Capture the cell that displays the provided text and extract its [x, y] central coordinate. 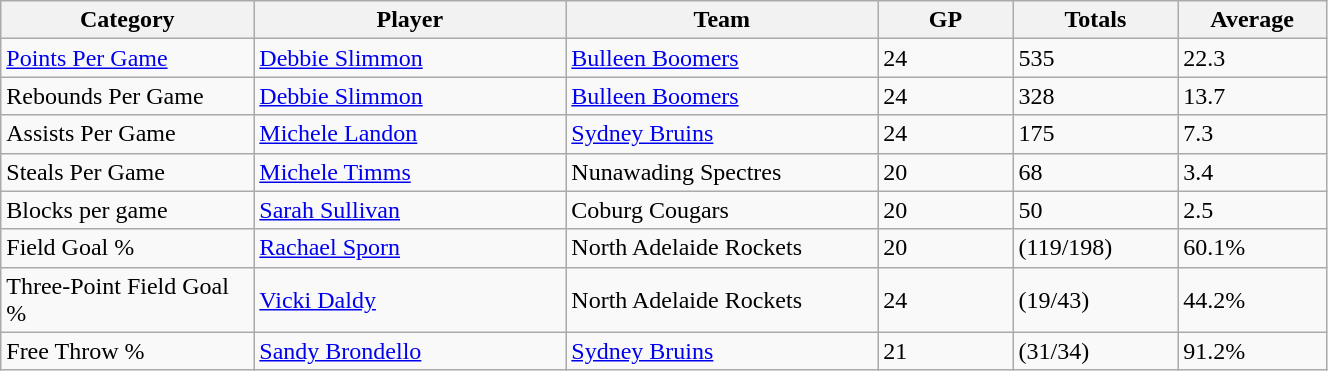
2.5 [1252, 210]
13.7 [1252, 96]
Field Goal % [128, 248]
Sarah Sullivan [410, 210]
Team [722, 20]
Points Per Game [128, 58]
Assists Per Game [128, 134]
Average [1252, 20]
Michele Timms [410, 172]
Nunawading Spectres [722, 172]
328 [1096, 96]
22.3 [1252, 58]
Sandy Brondello [410, 351]
3.4 [1252, 172]
91.2% [1252, 351]
Three-Point Field Goal % [128, 300]
GP [946, 20]
Vicki Daldy [410, 300]
Free Throw % [128, 351]
Coburg Cougars [722, 210]
535 [1096, 58]
Michele Landon [410, 134]
175 [1096, 134]
44.2% [1252, 300]
68 [1096, 172]
(31/34) [1096, 351]
21 [946, 351]
Blocks per game [128, 210]
7.3 [1252, 134]
50 [1096, 210]
Rachael Sporn [410, 248]
Rebounds Per Game [128, 96]
60.1% [1252, 248]
Totals [1096, 20]
(119/198) [1096, 248]
Player [410, 20]
(19/43) [1096, 300]
Steals Per Game [128, 172]
Category [128, 20]
